Locate the cell with the specified text and output its (X, Y) center coordinate. 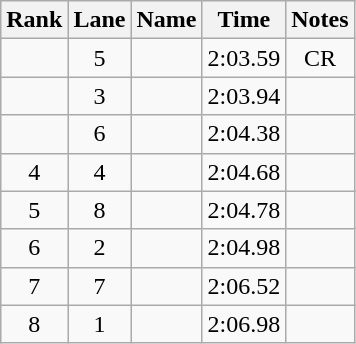
2:04.98 (244, 248)
2:04.38 (244, 134)
2:04.78 (244, 210)
1 (100, 324)
Lane (100, 20)
2:06.98 (244, 324)
2 (100, 248)
Time (244, 20)
2:03.94 (244, 96)
Rank (34, 20)
Notes (320, 20)
2:04.68 (244, 172)
Name (166, 20)
2:06.52 (244, 286)
CR (320, 58)
2:03.59 (244, 58)
3 (100, 96)
